Determine the (X, Y) coordinate at the center of the cell enclosing the given text.  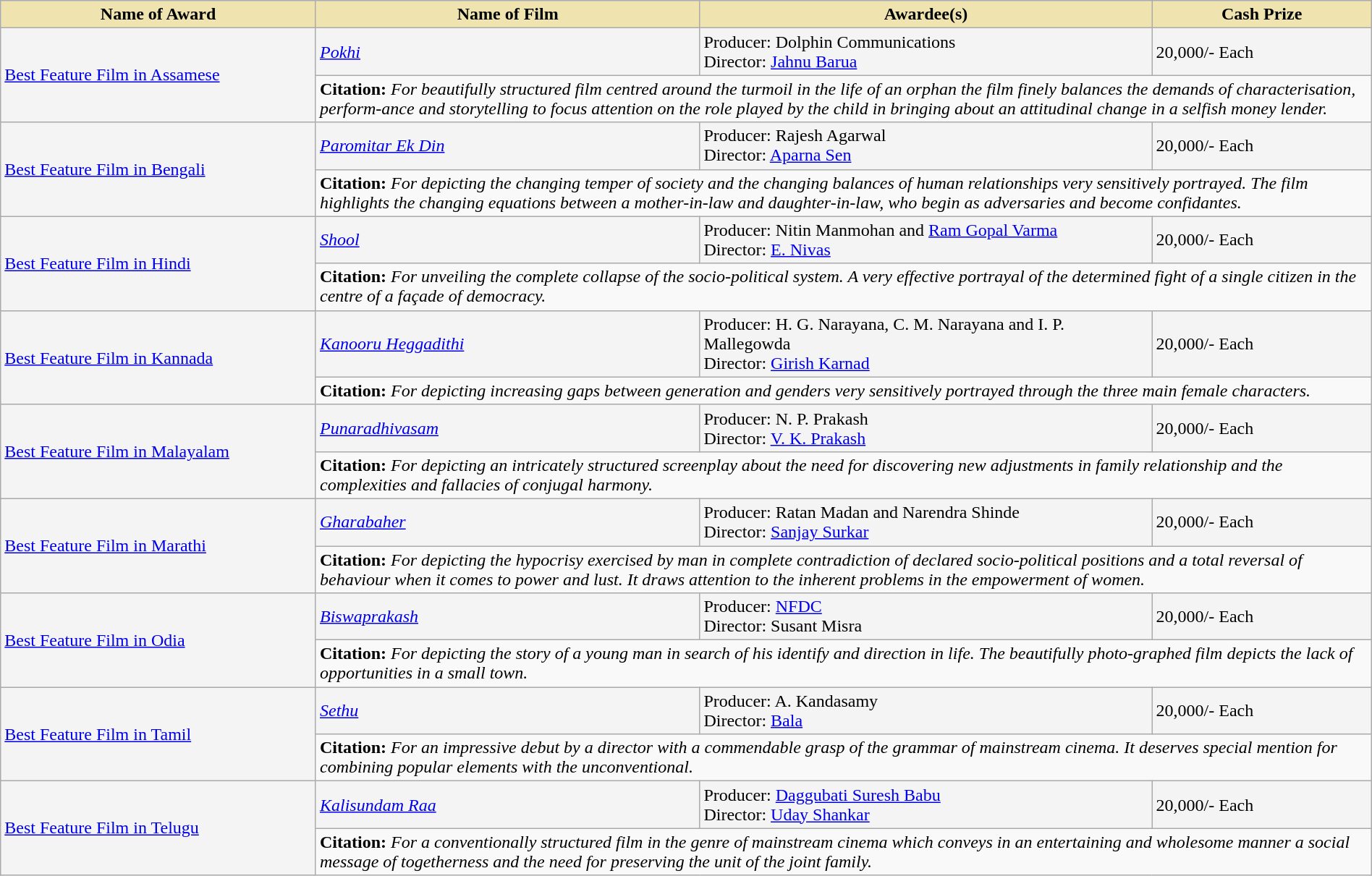
Shool (507, 240)
Kanooru Heggadithi (507, 344)
Best Feature Film in Malayalam (158, 451)
Punaradhivasam (507, 428)
Best Feature Film in Odia (158, 640)
Producer: Daggubati Suresh BabuDirector: Uday Shankar (926, 804)
Producer: N. P. PrakashDirector: V. K. Prakash (926, 428)
Best Feature Film in Marathi (158, 545)
Pokhi (507, 52)
Best Feature Film in Bengali (158, 169)
Best Feature Film in Assamese (158, 75)
Producer: H. G. Narayana, C. M. Narayana and I. P. MallegowdaDirector: Girish Karnad (926, 344)
Name of Film (507, 14)
Kalisundam Raa (507, 804)
Best Feature Film in Hindi (158, 263)
Gharabaher (507, 522)
Producer: Rajesh AgarwalDirector: Aparna Sen (926, 146)
Producer: NFDCDirector: Susant Misra (926, 616)
Best Feature Film in Telugu (158, 828)
Paromitar Ek Din (507, 146)
Name of Award (158, 14)
Sethu (507, 710)
Producer: Ratan Madan and Narendra ShindeDirector: Sanjay Surkar (926, 522)
Citation: For depicting increasing gaps between generation and genders very sensitively portrayed through the three main female characters. (844, 391)
Producer: Nitin Manmohan and Ram Gopal VarmaDirector: E. Nivas (926, 240)
Awardee(s) (926, 14)
Producer: A. KandasamyDirector: Bala (926, 710)
Best Feature Film in Tamil (158, 734)
Producer: Dolphin CommunicationsDirector: Jahnu Barua (926, 52)
Biswaprakash (507, 616)
Best Feature Film in Kannada (158, 357)
Cash Prize (1262, 14)
